Locate the cell with the specified text and output its [X, Y] center coordinate. 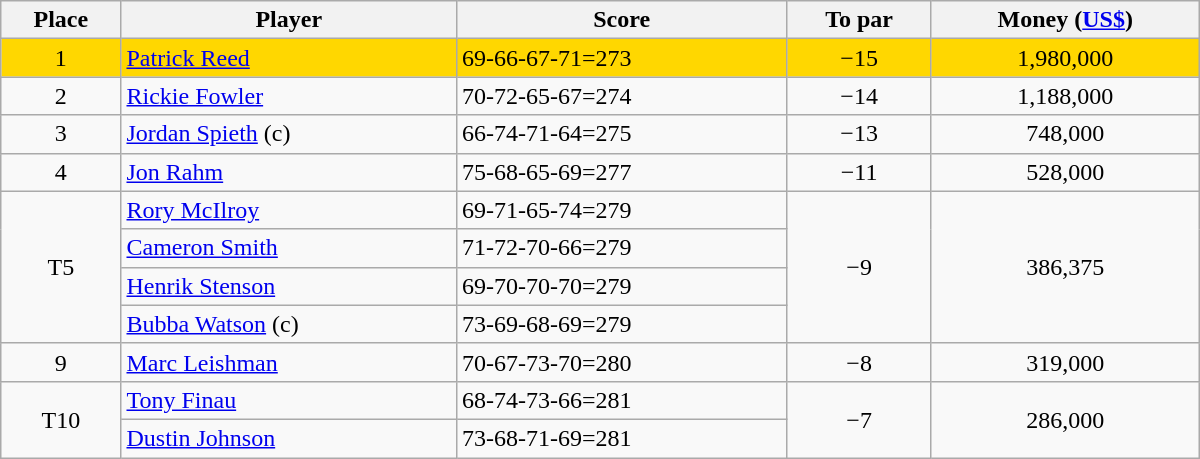
To par [859, 20]
73-69-68-69=279 [621, 324]
319,000 [1065, 362]
Bubba Watson (c) [289, 324]
386,375 [1065, 267]
−13 [859, 134]
73-68-71-69=281 [621, 438]
−11 [859, 172]
286,000 [1065, 419]
69-70-70-70=279 [621, 286]
69-71-65-74=279 [621, 210]
T10 [61, 419]
9 [61, 362]
70-72-65-67=274 [621, 96]
66-74-71-64=275 [621, 134]
Marc Leishman [289, 362]
1,188,000 [1065, 96]
T5 [61, 267]
Rory McIlroy [289, 210]
Rickie Fowler [289, 96]
2 [61, 96]
3 [61, 134]
Cameron Smith [289, 248]
1,980,000 [1065, 58]
−14 [859, 96]
4 [61, 172]
1 [61, 58]
Money (US$) [1065, 20]
68-74-73-66=281 [621, 400]
70-67-73-70=280 [621, 362]
Score [621, 20]
69-66-67-71=273 [621, 58]
Tony Finau [289, 400]
Henrik Stenson [289, 286]
Place [61, 20]
Player [289, 20]
528,000 [1065, 172]
Jordan Spieth (c) [289, 134]
75-68-65-69=277 [621, 172]
−8 [859, 362]
−7 [859, 419]
Jon Rahm [289, 172]
−9 [859, 267]
748,000 [1065, 134]
Patrick Reed [289, 58]
71-72-70-66=279 [621, 248]
Dustin Johnson [289, 438]
−15 [859, 58]
